Find where the given text appears and provide that cell's center as [X, Y] coordinate. 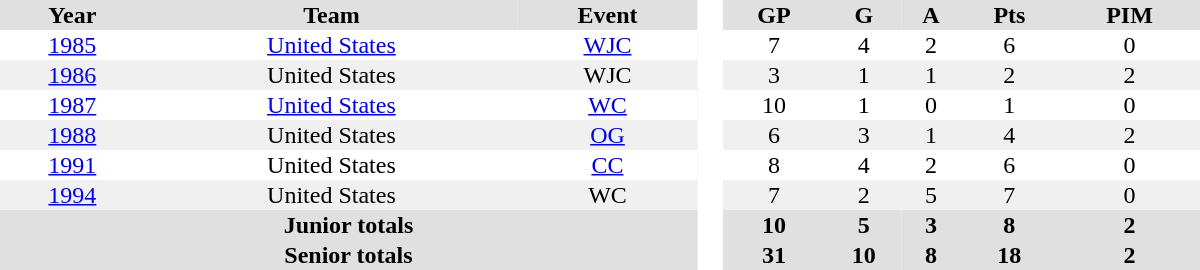
31 [774, 255]
OG [608, 135]
Event [608, 15]
CC [608, 165]
1987 [72, 105]
1985 [72, 45]
PIM [1130, 15]
G [864, 15]
Junior totals [348, 225]
1988 [72, 135]
1991 [72, 165]
Team [332, 15]
Senior totals [348, 255]
18 [1010, 255]
GP [774, 15]
1994 [72, 195]
1986 [72, 75]
Year [72, 15]
Pts [1010, 15]
A [931, 15]
